Find where the given text appears and provide that cell's center as [x, y] coordinate. 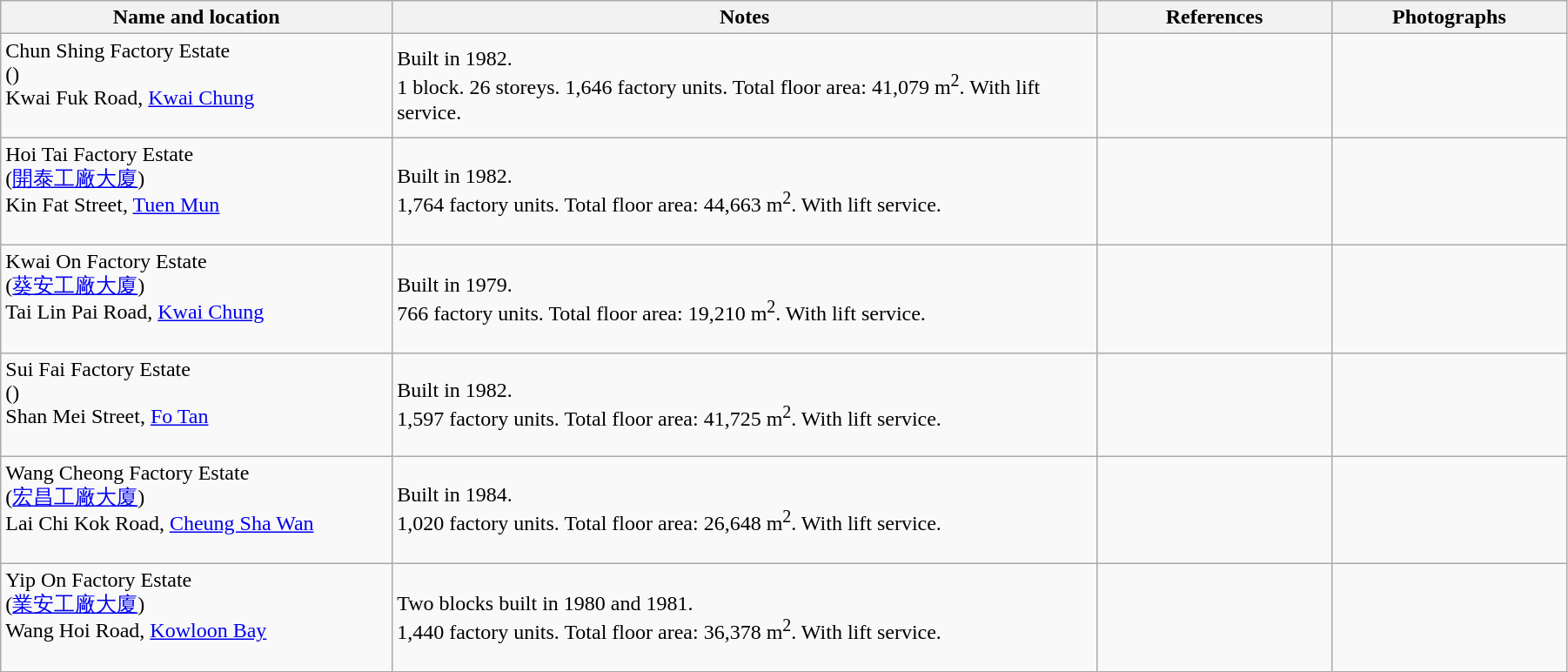
Built in 1984.1,020 factory units. Total floor area: 26,648 m2. With lift service. [745, 510]
Yip On Factory Estate(業安工廠大廈)Wang Hoi Road, Kowloon Bay [197, 618]
References [1215, 17]
Wang Cheong Factory Estate(宏昌工廠大廈)Lai Chi Kok Road, Cheung Sha Wan [197, 510]
Name and location [197, 17]
Built in 1982.1 block. 26 storeys. 1,646 factory units. Total floor area: 41,079 m2. With lift service. [745, 85]
Built in 1982.1,764 factory units. Total floor area: 44,663 m2. With lift service. [745, 192]
Notes [745, 17]
Photographs [1449, 17]
Two blocks built in 1980 and 1981.1,440 factory units. Total floor area: 36,378 m2. With lift service. [745, 618]
Chun Shing Factory Estate()Kwai Fuk Road, Kwai Chung [197, 85]
Built in 1979.766 factory units. Total floor area: 19,210 m2. With lift service. [745, 299]
Hoi Tai Factory Estate(開泰工廠大廈)Kin Fat Street, Tuen Mun [197, 192]
Kwai On Factory Estate(葵安工廠大廈)Tai Lin Pai Road, Kwai Chung [197, 299]
Built in 1982.1,597 factory units. Total floor area: 41,725 m2. With lift service. [745, 404]
Sui Fai Factory Estate()Shan Mei Street, Fo Tan [197, 404]
